Determine the (X, Y) coordinate at the center of the cell enclosing the given text.  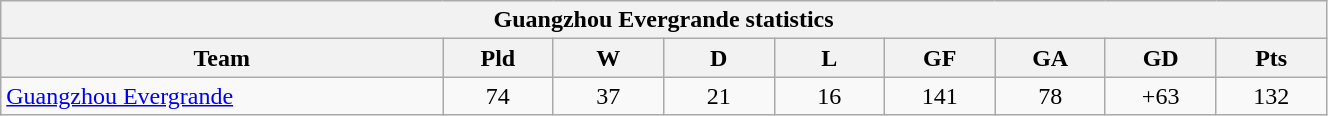
141 (939, 96)
132 (1272, 96)
Guangzhou Evergrande (222, 96)
L (829, 58)
78 (1050, 96)
GA (1050, 58)
21 (719, 96)
Team (222, 58)
Pts (1272, 58)
D (719, 58)
GF (939, 58)
GD (1160, 58)
16 (829, 96)
Pld (498, 58)
37 (608, 96)
Guangzhou Evergrande statistics (664, 20)
74 (498, 96)
W (608, 58)
+63 (1160, 96)
